Identify which cell holds the provided text, then report its [x, y] central coordinate. 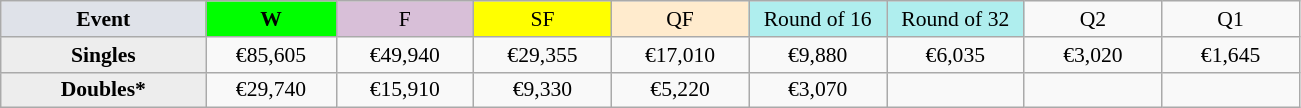
Round of 32 [955, 19]
€17,010 [680, 55]
€29,355 [543, 55]
Event [104, 19]
€9,330 [543, 90]
QF [680, 19]
€15,910 [405, 90]
€49,940 [405, 55]
Doubles* [104, 90]
€9,880 [818, 55]
W [271, 19]
Q1 [1231, 19]
€3,020 [1093, 55]
€1,645 [1231, 55]
Singles [104, 55]
Q2 [1093, 19]
€3,070 [818, 90]
€29,740 [271, 90]
€6,035 [955, 55]
F [405, 19]
Round of 16 [818, 19]
€85,605 [271, 55]
€5,220 [680, 90]
SF [543, 19]
